Provide the [X, Y] coordinate of the cell's center where the given text is located.  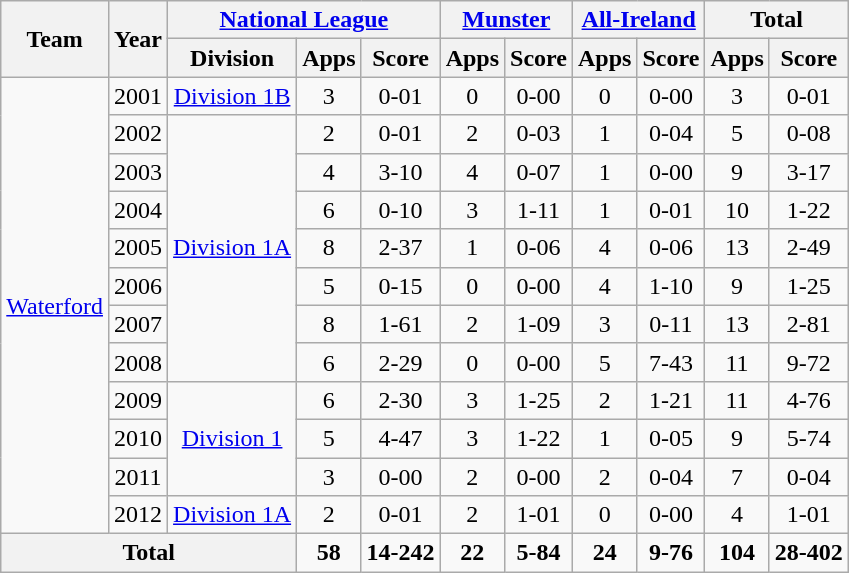
5-84 [539, 553]
0-10 [400, 210]
Waterford [55, 306]
2-29 [400, 362]
1-09 [539, 324]
2-81 [808, 324]
9-76 [671, 553]
2006 [138, 286]
7 [737, 477]
2008 [138, 362]
National League [304, 20]
Division [232, 58]
22 [472, 553]
28-402 [808, 553]
2004 [138, 210]
3-10 [400, 172]
0-03 [539, 134]
2011 [138, 477]
2009 [138, 400]
2-49 [808, 248]
1-10 [671, 286]
2001 [138, 96]
0-07 [539, 172]
2-30 [400, 400]
1-11 [539, 210]
Team [55, 39]
24 [604, 553]
2002 [138, 134]
All-Ireland [638, 20]
14-242 [400, 553]
Division 1 [232, 438]
2005 [138, 248]
10 [737, 210]
2012 [138, 515]
58 [329, 553]
7-43 [671, 362]
4-76 [808, 400]
0-11 [671, 324]
1-61 [400, 324]
4-47 [400, 438]
Division 1B [232, 96]
2003 [138, 172]
2010 [138, 438]
3-17 [808, 172]
9-72 [808, 362]
1-21 [671, 400]
0-08 [808, 134]
104 [737, 553]
2-37 [400, 248]
0-15 [400, 286]
0-05 [671, 438]
5-74 [808, 438]
Munster [506, 20]
Year [138, 39]
2007 [138, 324]
